Provide the [X, Y] coordinate of the cell's center where the given text is located.  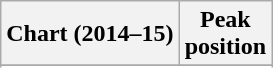
Peakposition [225, 34]
Chart (2014–15) [90, 34]
